Provide the (X, Y) coordinate of the cell's center where the given text is located.  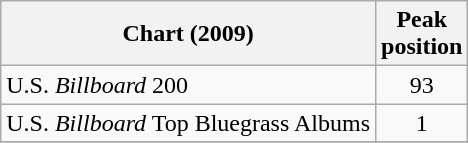
U.S. Billboard Top Bluegrass Albums (188, 123)
93 (422, 85)
Peakposition (422, 34)
U.S. Billboard 200 (188, 85)
1 (422, 123)
Chart (2009) (188, 34)
